Search for the cell housing the specified text and yield its [x, y] center coordinate. 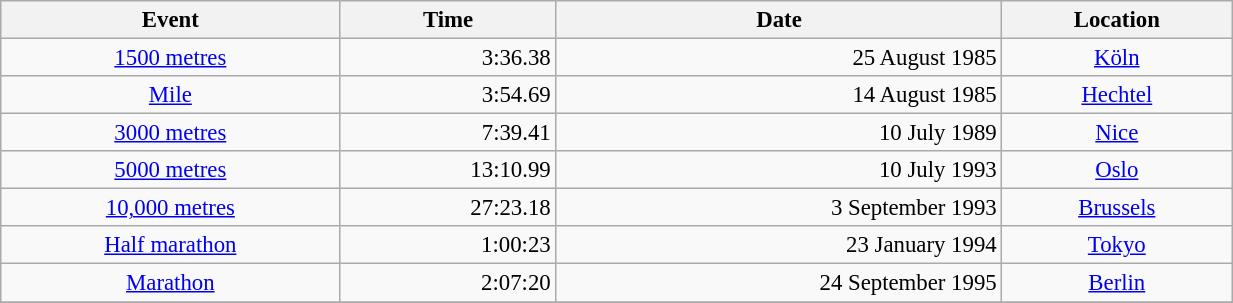
Köln [1117, 58]
1:00:23 [448, 245]
13:10.99 [448, 170]
3:54.69 [448, 95]
Time [448, 20]
Oslo [1117, 170]
3:36.38 [448, 58]
Location [1117, 20]
10 July 1989 [779, 133]
Marathon [170, 283]
7:39.41 [448, 133]
2:07:20 [448, 283]
3000 metres [170, 133]
Tokyo [1117, 245]
Date [779, 20]
Berlin [1117, 283]
10 July 1993 [779, 170]
23 January 1994 [779, 245]
14 August 1985 [779, 95]
5000 metres [170, 170]
Event [170, 20]
27:23.18 [448, 208]
24 September 1995 [779, 283]
25 August 1985 [779, 58]
1500 metres [170, 58]
3 September 1993 [779, 208]
Hechtel [1117, 95]
Brussels [1117, 208]
10,000 metres [170, 208]
Mile [170, 95]
Nice [1117, 133]
Half marathon [170, 245]
